Locate the cell with the specified text and output its (x, y) center coordinate. 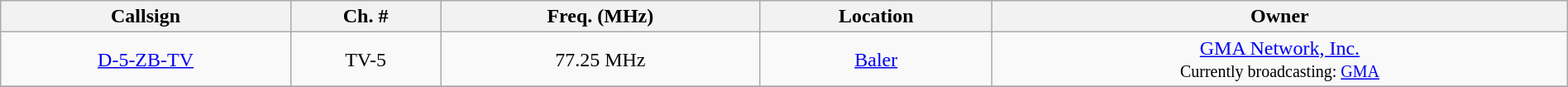
Location (877, 17)
Baler (877, 60)
Callsign (146, 17)
D-5-ZB-TV (146, 60)
TV-5 (366, 60)
Freq. (MHz) (600, 17)
GMA Network, Inc.Currently broadcasting: GMA (1280, 60)
Ch. # (366, 17)
77.25 MHz (600, 60)
Owner (1280, 17)
